Return the [X, Y] coordinate for the center point of the cell that contains the specified text.  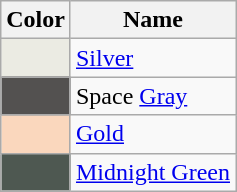
Name [152, 20]
Color [36, 20]
Gold [152, 134]
Midnight Green [152, 172]
Space Gray [152, 96]
Silver [152, 58]
